Return [X, Y] of the center of cell containing provided text 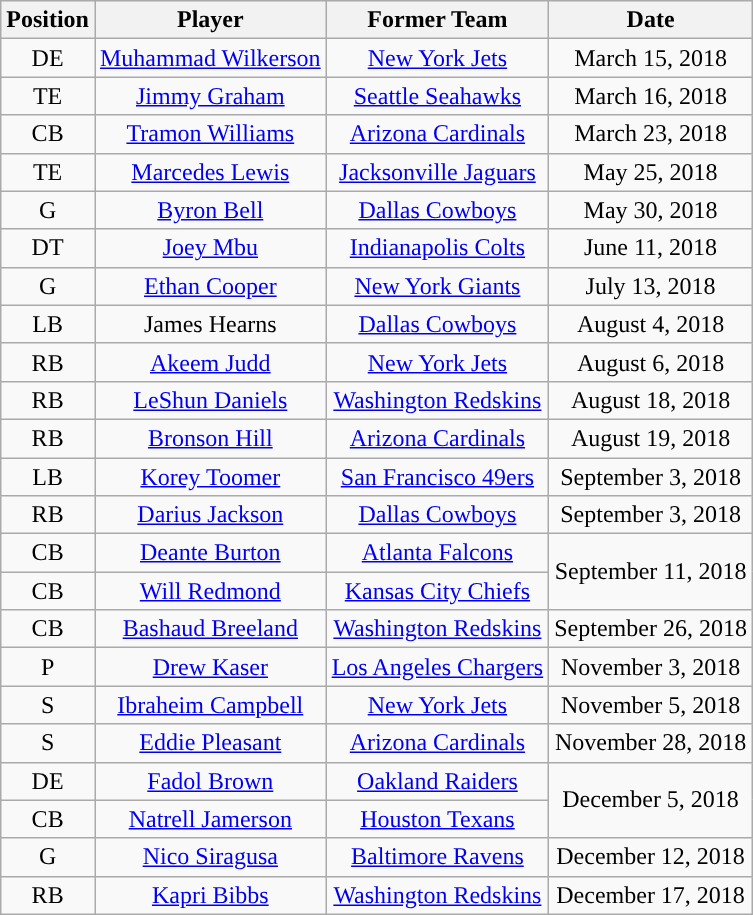
Natrell Jamerson [210, 819]
Eddie Pleasant [210, 743]
November 28, 2018 [651, 743]
August 4, 2018 [651, 324]
Kapri Bibbs [210, 895]
Bashaud Breeland [210, 629]
Marcedes Lewis [210, 172]
July 13, 2018 [651, 286]
New York Giants [438, 286]
August 6, 2018 [651, 362]
Jimmy Graham [210, 96]
Fadol Brown [210, 781]
Darius Jackson [210, 515]
Drew Kaser [210, 667]
March 16, 2018 [651, 96]
Indianapolis Colts [438, 248]
Ethan Cooper [210, 286]
Jacksonville Jaguars [438, 172]
Date [651, 20]
December 17, 2018 [651, 895]
Nico Siragusa [210, 857]
May 25, 2018 [651, 172]
Akeem Judd [210, 362]
Player [210, 20]
Baltimore Ravens [438, 857]
Position [48, 20]
LeShun Daniels [210, 400]
Tramon Williams [210, 134]
San Francisco 49ers [438, 477]
September 26, 2018 [651, 629]
June 11, 2018 [651, 248]
Seattle Seahawks [438, 96]
Bronson Hill [210, 438]
Oakland Raiders [438, 781]
Los Angeles Chargers [438, 667]
Deante Burton [210, 553]
Joey Mbu [210, 248]
P [48, 667]
DT [48, 248]
Atlanta Falcons [438, 553]
December 5, 2018 [651, 800]
August 19, 2018 [651, 438]
Byron Bell [210, 210]
August 18, 2018 [651, 400]
March 23, 2018 [651, 134]
May 30, 2018 [651, 210]
Will Redmond [210, 591]
November 5, 2018 [651, 705]
Ibraheim Campbell [210, 705]
September 11, 2018 [651, 572]
December 12, 2018 [651, 857]
Muhammad Wilkerson [210, 58]
Korey Toomer [210, 477]
March 15, 2018 [651, 58]
James Hearns [210, 324]
Former Team [438, 20]
November 3, 2018 [651, 667]
Houston Texans [438, 819]
Kansas City Chiefs [438, 591]
